From the cell containing the given text, extract its center point as (x, y) coordinate. 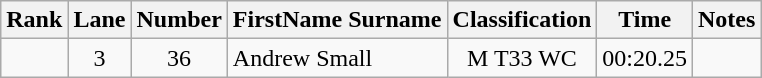
36 (179, 58)
M T33 WC (522, 58)
Rank (34, 20)
Classification (522, 20)
00:20.25 (645, 58)
Lane (100, 20)
Number (179, 20)
Notes (727, 20)
3 (100, 58)
Andrew Small (337, 58)
FirstName Surname (337, 20)
Time (645, 20)
